Pinpoint the cell where the given text exists, returning its [x, y] midpoint coordinate. 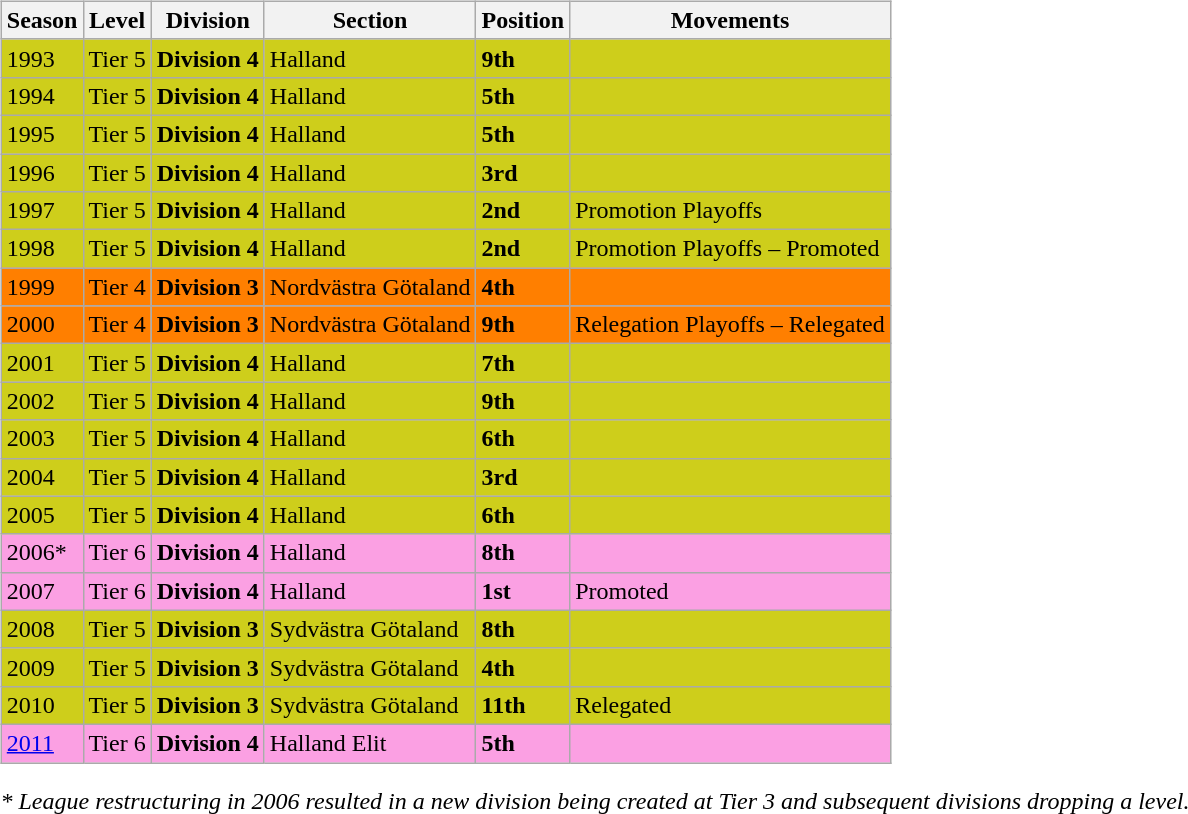
1993 [42, 58]
Division [208, 20]
Position [523, 20]
2004 [42, 477]
1st [523, 591]
2009 [42, 667]
Promotion Playoffs – Promoted [730, 249]
Section [370, 20]
1997 [42, 211]
1994 [42, 96]
Promotion Playoffs [730, 211]
2010 [42, 705]
Relegated [730, 705]
Movements [730, 20]
2005 [42, 515]
Relegation Playoffs – Relegated [730, 325]
Level [117, 20]
2006* [42, 553]
1995 [42, 134]
Promoted [730, 591]
1996 [42, 173]
Season [42, 20]
1999 [42, 287]
2002 [42, 401]
2001 [42, 363]
11th [523, 705]
Halland Elit [370, 743]
2000 [42, 325]
2011 [42, 743]
2007 [42, 591]
7th [523, 363]
1998 [42, 249]
2003 [42, 439]
2008 [42, 629]
